Return (x, y) of the center of cell containing provided text 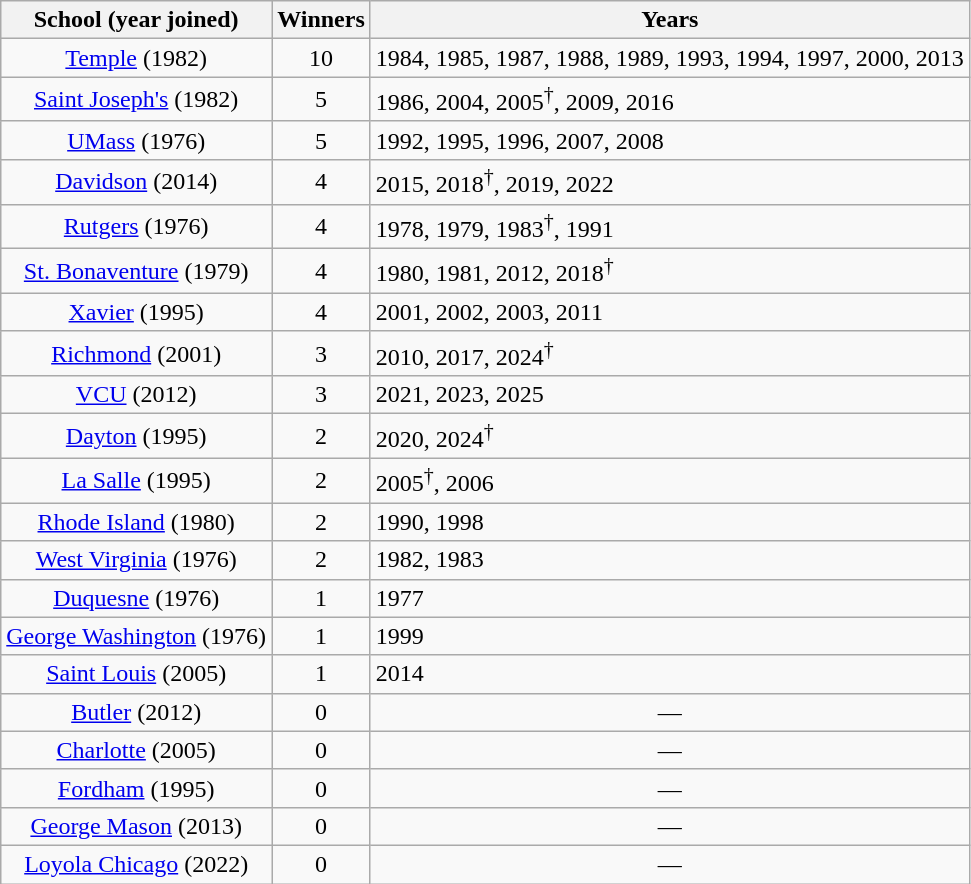
School (year joined) (136, 20)
Duquesne (1976) (136, 598)
Loyola Chicago (2022) (136, 865)
Saint Joseph's (1982) (136, 100)
West Virginia (1976) (136, 560)
10 (322, 58)
1986, 2004, 2005†, 2009, 2016 (670, 100)
1992, 1995, 1996, 2007, 2008 (670, 140)
2015, 2018†, 2019, 2022 (670, 182)
Charlotte (2005) (136, 750)
Years (670, 20)
Xavier (1995) (136, 312)
Temple (1982) (136, 58)
St. Bonaventure (1979) (136, 272)
George Mason (2013) (136, 826)
UMass (1976) (136, 140)
Butler (2012) (136, 712)
Dayton (1995) (136, 436)
2010, 2017, 2024† (670, 354)
1984, 1985, 1987, 1988, 1989, 1993, 1994, 1997, 2000, 2013 (670, 58)
2014 (670, 674)
1999 (670, 636)
Davidson (2014) (136, 182)
2020, 2024† (670, 436)
2001, 2002, 2003, 2011 (670, 312)
La Salle (1995) (136, 480)
2021, 2023, 2025 (670, 395)
1978, 1979, 1983†, 1991 (670, 226)
VCU (2012) (136, 395)
Saint Louis (2005) (136, 674)
Fordham (1995) (136, 788)
George Washington (1976) (136, 636)
Richmond (2001) (136, 354)
1990, 1998 (670, 522)
1980, 1981, 2012, 2018† (670, 272)
2005†, 2006 (670, 480)
Winners (322, 20)
1982, 1983 (670, 560)
1977 (670, 598)
Rutgers (1976) (136, 226)
Rhode Island (1980) (136, 522)
